From the cell containing the given text, extract its center point as (x, y) coordinate. 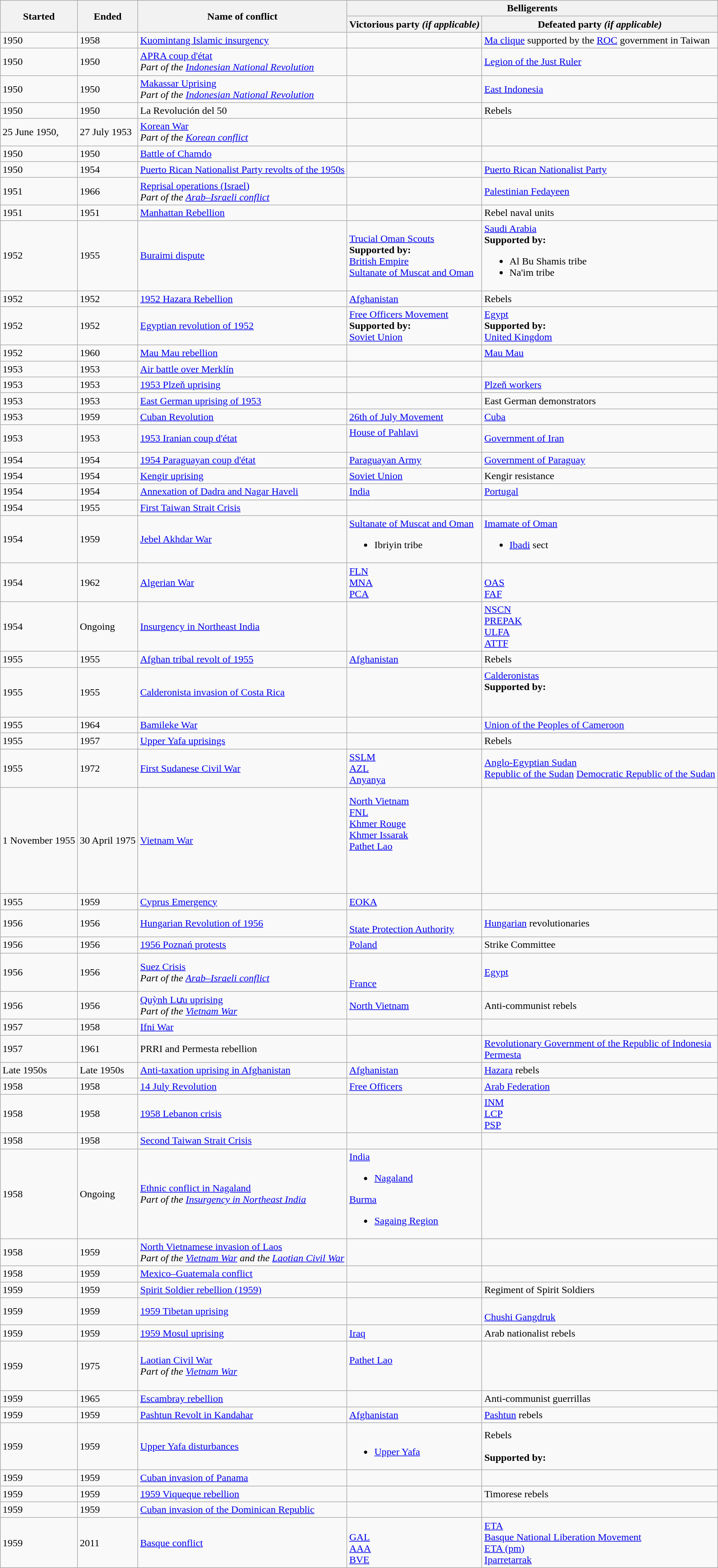
Regiment of Spirit Soldiers (600, 1290)
Hungarian Revolution of 1956 (243, 923)
Imamate of OmanIbadi sect (600, 539)
14 July Revolution (243, 1086)
EOKA (414, 902)
North Vietnam (414, 1005)
1959 Tibetan uprising (243, 1311)
Escambray rebellion (243, 1399)
Ethnic conflict in NagalandPart of the Insurgency in Northeast India (243, 1193)
Reprisal operations (Israel)Part of the Arab–Israeli conflict (243, 191)
Plzeň workers (600, 385)
1953 Iranian coup d'état (243, 439)
1975 (108, 1366)
Pashtun Revolt in Kandahar (243, 1415)
Kengir uprising (243, 476)
Afghan tribal revolt of 1955 (243, 659)
State Protection Authority (414, 923)
GAL AAA BVE (414, 1542)
CalderonistasSupported by: (600, 692)
Ifni War (243, 1027)
Arab Federation (600, 1086)
Insurgency in Northeast India (243, 626)
Egypt (600, 972)
RebelsSupported by: (600, 1446)
1 November 1955 (39, 841)
Calderonista invasion of Costa Rica (243, 692)
Puerto Rican Nationalist Party revolts of the 1950s (243, 169)
FLN MNA PCA (414, 582)
Legion of the Just Ruler (600, 62)
1966 (108, 191)
Korean War Part of the Korean conflict (243, 132)
House of Pahlavi (414, 439)
30 April 1975 (108, 841)
Kengir resistance (600, 476)
1954 Paraguayan coup d'état (243, 460)
Defeated party (if applicable) (600, 24)
INM LCP PSP (600, 1114)
First Sudanese Civil War (243, 768)
France (414, 972)
APRA coup d'état Part of the Indonesian National Revolution (243, 62)
Manhattan Rebellion (243, 213)
Laotian Civil WarPart of the Vietnam War (243, 1366)
North Vietnamese invasion of LaosPart of the Vietnam War and the Laotian Civil War (243, 1252)
1959 Viqueque rebellion (243, 1494)
Strike Committee (600, 945)
Upper Yafa uprisings (243, 741)
Anti-communist rebels (600, 1005)
Hazara rebels (600, 1070)
OAS FAF (600, 582)
Air battle over Merklín (243, 369)
Started (39, 16)
Palestinian Fedayeen (600, 191)
Anglo-Egyptian Sudan Republic of the Sudan Democratic Republic of the Sudan (600, 768)
Upper Yafa disturbances (243, 1446)
Basque conflict (243, 1542)
1965 (108, 1399)
Arab nationalist rebels (600, 1333)
Puerto Rican Nationalist Party (600, 169)
Algerian War (243, 582)
1958 Lebanon crisis (243, 1114)
North Vietnam FNL Khmer Rouge Khmer Issarak Pathet Lao (414, 841)
Mau Mau rebellion (243, 353)
2011 (108, 1542)
Bamileke War (243, 725)
PRRI and Permesta rebellion (243, 1049)
Hungarian revolutionaries (600, 923)
Ma clique supported by the ROC government in Taiwan (600, 40)
Anti-taxation uprising in Afghanistan (243, 1070)
Vietnam War (243, 841)
1961 (108, 1049)
Free Officers MovementSupported by: Soviet Union (414, 326)
Government of Iran (600, 439)
East Indonesia (600, 89)
Cuban invasion of the Dominican Republic (243, 1510)
Pathet Lao (414, 1366)
Soviet Union (414, 476)
Trucial Oman ScoutsSupported by: British Empire Sultanate of Muscat and Oman (414, 255)
1959 Mosul uprising (243, 1333)
Cuba (600, 417)
1964 (108, 725)
ETA Basque National Liberation Movement ETA (pm) Iparretarrak (600, 1542)
EgyptSupported by: United Kingdom (600, 326)
Kuomintang Islamic insurgency (243, 40)
SSLM AZL Anyanya (414, 768)
Spirit Soldier rebellion (1959) (243, 1290)
Mexico–Guatemala conflict (243, 1274)
1972 (108, 768)
25 June 1950, (39, 132)
Cuban Revolution (243, 417)
Second Taiwan Strait Crisis (243, 1141)
Timorese rebels (600, 1494)
Sultanate of Muscat and OmanIbriyin tribe (414, 539)
Cyprus Emergency (243, 902)
East German uprising of 1953 (243, 401)
NSCNPREPAK ULFA ATTF (600, 626)
Annexation of Dadra and Nagar Haveli (243, 492)
Anti-communist guerrillas (600, 1399)
1956 Poznań protests (243, 945)
East German demonstrators (600, 401)
Egyptian revolution of 1952 (243, 326)
Rebel naval units (600, 213)
Buraimi dispute (243, 255)
Ended (108, 16)
Cuban invasion of Panama (243, 1478)
Union of the Peoples of Cameroon (600, 725)
Jebel Akhdar War (243, 539)
First Taiwan Strait Crisis (243, 508)
1952 Hazara Rebellion (243, 298)
Makassar Uprising Part of the Indonesian National Revolution (243, 89)
Upper Yafa (414, 1446)
26th of July Movement (414, 417)
Government of Paraguay (600, 460)
Victorious party (if applicable) (414, 24)
27 July 1953 (108, 132)
Pashtun rebels (600, 1415)
Paraguayan Army (414, 460)
IndiaNagaland Burma Sagaing Region (414, 1193)
Mau Mau (600, 353)
Portugal (600, 492)
Suez CrisisPart of the Arab–Israeli conflict (243, 972)
1953 Plzeň uprising (243, 385)
Belligerents (532, 8)
Free Officers (414, 1086)
Name of conflict (243, 16)
Poland (414, 945)
Saudi ArabiaSupported by:Al Bu Shamis tribeNa'im tribe (600, 255)
Battle of Chamdo (243, 154)
Revolutionary Government of the Republic of IndonesiaPermesta (600, 1049)
1962 (108, 582)
Chushi Gangdruk (600, 1311)
Quỳnh Lưu uprisingPart of the Vietnam War (243, 1005)
Iraq (414, 1333)
La Revolución del 50 (243, 110)
1960 (108, 353)
India (414, 492)
